For the text-containing cell, return its midpoint in (x, y) coordinate format. 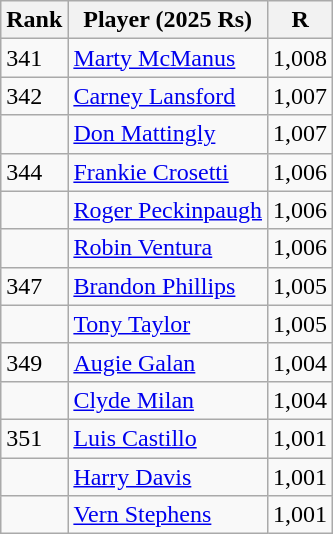
Clyde Milan (168, 400)
Carney Lansford (168, 96)
Tony Taylor (168, 324)
349 (34, 362)
Augie Galan (168, 362)
Don Mattingly (168, 134)
Harry Davis (168, 477)
Brandon Phillips (168, 286)
Marty McManus (168, 58)
R (300, 20)
351 (34, 438)
Rank (34, 20)
1,008 (300, 58)
Player (2025 Rs) (168, 20)
Roger Peckinpaugh (168, 210)
341 (34, 58)
347 (34, 286)
Vern Stephens (168, 515)
Robin Ventura (168, 248)
344 (34, 172)
342 (34, 96)
Frankie Crosetti (168, 172)
Luis Castillo (168, 438)
